Extract the [X, Y] coordinate from the center of the cell holding the provided text.  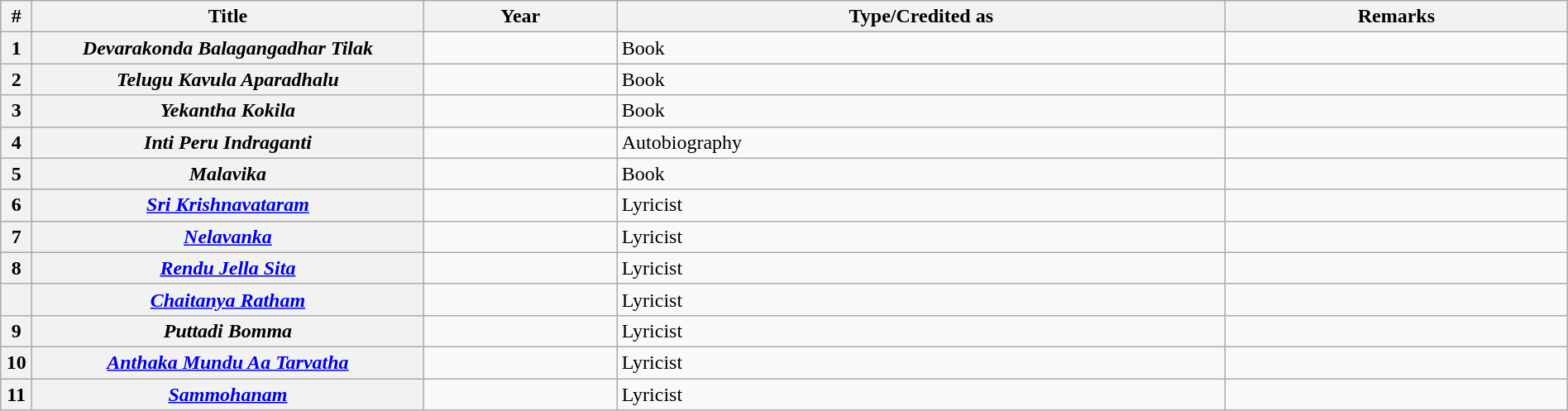
Anthaka Mundu Aa Tarvatha [228, 362]
# [17, 17]
Chaitanya Ratham [228, 299]
11 [17, 394]
Sammohanam [228, 394]
3 [17, 111]
7 [17, 237]
Inti Peru Indraganti [228, 142]
1 [17, 48]
10 [17, 362]
Remarks [1396, 17]
Malavika [228, 174]
8 [17, 268]
Year [520, 17]
9 [17, 331]
4 [17, 142]
Type/Credited as [921, 17]
Title [228, 17]
6 [17, 205]
Rendu Jella Sita [228, 268]
Yekantha Kokila [228, 111]
5 [17, 174]
Autobiography [921, 142]
2 [17, 79]
Puttadi Bomma [228, 331]
Nelavanka [228, 237]
Devarakonda Balagangadhar Tilak [228, 48]
Telugu Kavula Aparadhalu [228, 79]
Sri Krishnavataram [228, 205]
